Locate the cell with the specified text and output its [x, y] center coordinate. 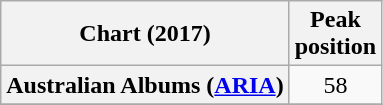
Chart (2017) [145, 34]
Australian Albums (ARIA) [145, 85]
Peakposition [335, 34]
58 [335, 85]
